Extract the (X, Y) coordinate from the center of the cell holding the provided text.  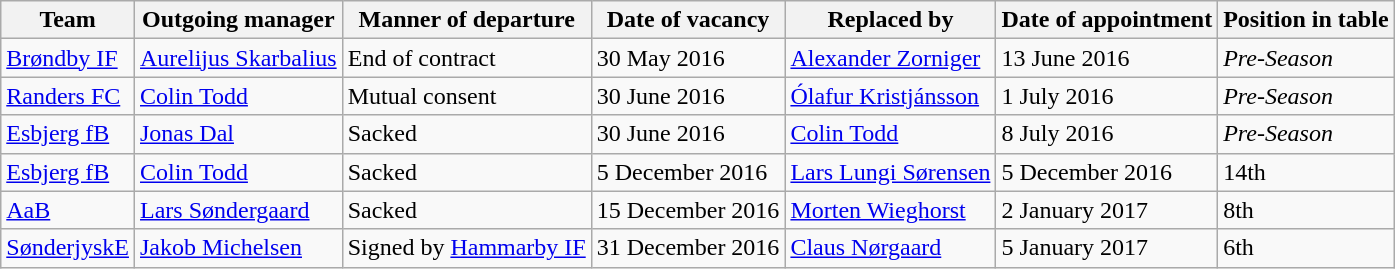
13 June 2016 (1107, 58)
Outgoing manager (238, 20)
Randers FC (68, 96)
Lars Søndergaard (238, 210)
Replaced by (890, 20)
1 July 2016 (1107, 96)
8 July 2016 (1107, 134)
Position in table (1306, 20)
Claus Nørgaard (890, 248)
Signed by Hammarby IF (466, 248)
Mutual consent (466, 96)
Brøndby IF (68, 58)
5 January 2017 (1107, 248)
8th (1306, 210)
End of contract (466, 58)
30 May 2016 (688, 58)
14th (1306, 172)
6th (1306, 248)
Date of vacancy (688, 20)
SønderjyskE (68, 248)
Aurelijus Skarbalius (238, 58)
Jakob Michelsen (238, 248)
Manner of departure (466, 20)
2 January 2017 (1107, 210)
Alexander Zorniger (890, 58)
AaB (68, 210)
Team (68, 20)
Date of appointment (1107, 20)
Morten Wieghorst (890, 210)
Ólafur Kristjánsson (890, 96)
31 December 2016 (688, 248)
Lars Lungi Sørensen (890, 172)
Jonas Dal (238, 134)
15 December 2016 (688, 210)
